Pinpoint the cell where the given text exists, returning its [x, y] midpoint coordinate. 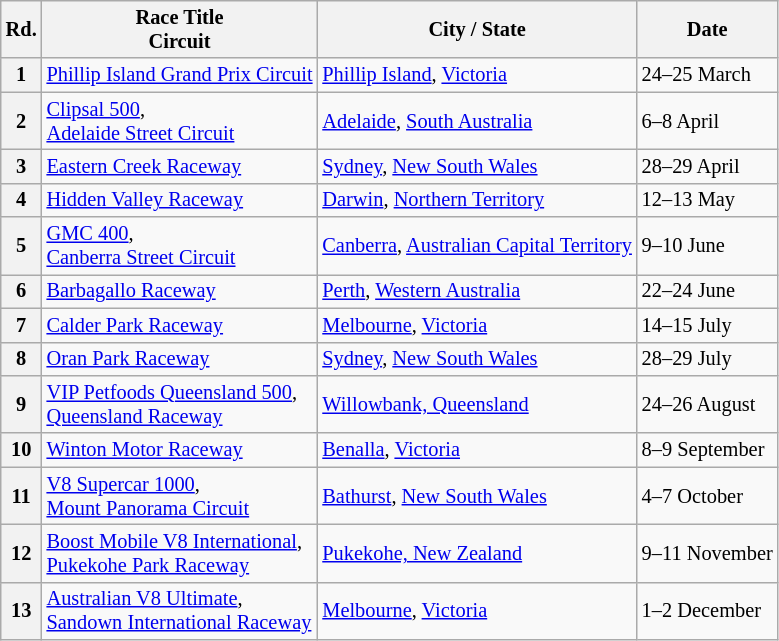
5 [22, 246]
2 [22, 121]
GMC 400, Canberra Street Circuit [180, 246]
V8 Supercar 1000, Mount Panorama Circuit [180, 496]
24–26 August [708, 404]
Clipsal 500, Adelaide Street Circuit [180, 121]
Winton Motor Raceway [180, 450]
9 [22, 404]
Canberra, Australian Capital Territory [476, 246]
Willowbank, Queensland [476, 404]
11 [22, 496]
Australian V8 Ultimate, Sandown International Raceway [180, 611]
14–15 July [708, 325]
24–25 March [708, 75]
12 [22, 553]
Benalla, Victoria [476, 450]
8–9 September [708, 450]
Date [708, 29]
6–8 April [708, 121]
City / State [476, 29]
Adelaide, South Australia [476, 121]
9–11 November [708, 553]
Race Title Circuit [180, 29]
Rd. [22, 29]
1 [22, 75]
Oran Park Raceway [180, 359]
4–7 October [708, 496]
3 [22, 166]
7 [22, 325]
Pukekohe, New Zealand [476, 553]
Eastern Creek Raceway [180, 166]
28–29 April [708, 166]
13 [22, 611]
12–13 May [708, 200]
8 [22, 359]
Phillip Island, Victoria [476, 75]
4 [22, 200]
10 [22, 450]
Hidden Valley Raceway [180, 200]
9–10 June [708, 246]
1–2 December [708, 611]
28–29 July [708, 359]
6 [22, 291]
Calder Park Raceway [180, 325]
22–24 June [708, 291]
Barbagallo Raceway [180, 291]
Perth, Western Australia [476, 291]
Darwin, Northern Territory [476, 200]
Boost Mobile V8 International, Pukekohe Park Raceway [180, 553]
Phillip Island Grand Prix Circuit [180, 75]
Bathurst, New South Wales [476, 496]
VIP Petfoods Queensland 500, Queensland Raceway [180, 404]
